Provide the (X, Y) coordinate of the cell's center where the given text is located.  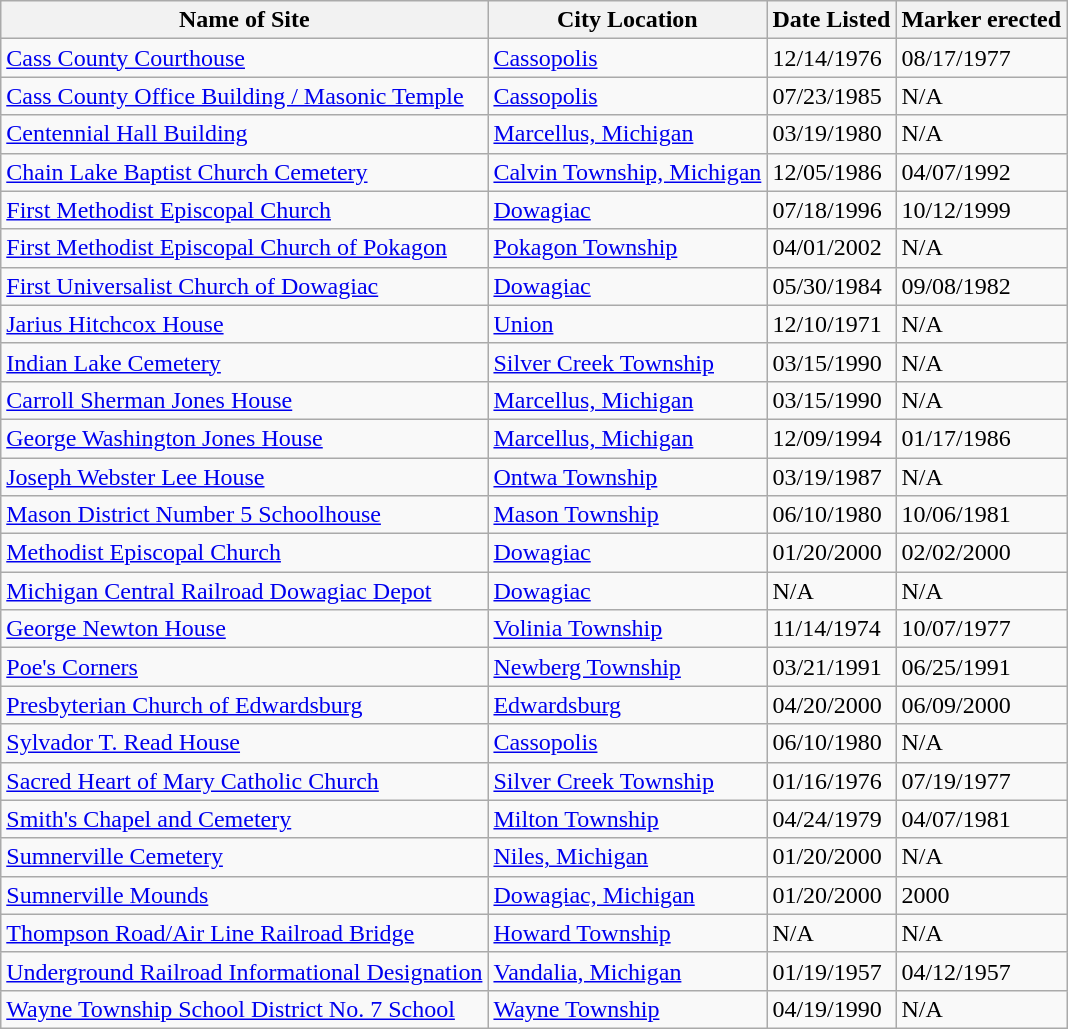
Methodist Episcopal Church (244, 553)
04/01/2002 (832, 248)
01/17/1986 (982, 438)
10/12/1999 (982, 210)
Howard Township (628, 933)
Underground Railroad Informational Designation (244, 971)
Volinia Township (628, 629)
04/12/1957 (982, 971)
First Methodist Episcopal Church (244, 210)
08/17/1977 (982, 58)
04/20/2000 (832, 705)
03/21/1991 (832, 667)
First Methodist Episcopal Church of Pokagon (244, 248)
City Location (628, 20)
Wayne Township School District No. 7 School (244, 1009)
Edwardsburg (628, 705)
Newberg Township (628, 667)
Marker erected (982, 20)
Mason Township (628, 515)
Poe's Corners (244, 667)
Name of Site (244, 20)
07/18/1996 (832, 210)
Joseph Webster Lee House (244, 477)
Cass County Courthouse (244, 58)
10/06/1981 (982, 515)
Sacred Heart of Mary Catholic Church (244, 781)
01/19/1957 (832, 971)
Ontwa Township (628, 477)
12/09/1994 (832, 438)
07/23/1985 (832, 96)
Mason District Number 5 Schoolhouse (244, 515)
George Newton House (244, 629)
06/09/2000 (982, 705)
04/07/1992 (982, 172)
Sylvador T. Read House (244, 743)
Michigan Central Railroad Dowagiac Depot (244, 591)
Union (628, 324)
12/14/1976 (832, 58)
Smith's Chapel and Cemetery (244, 819)
03/19/1987 (832, 477)
Carroll Sherman Jones House (244, 400)
04/24/1979 (832, 819)
George Washington Jones House (244, 438)
Sumnerville Cemetery (244, 857)
Indian Lake Cemetery (244, 362)
Calvin Township, Michigan (628, 172)
02/02/2000 (982, 553)
Cass County Office Building / Masonic Temple (244, 96)
First Universalist Church of Dowagiac (244, 286)
Pokagon Township (628, 248)
Wayne Township (628, 1009)
Milton Township (628, 819)
09/08/1982 (982, 286)
11/14/1974 (832, 629)
Sumnerville Mounds (244, 895)
05/30/1984 (832, 286)
Chain Lake Baptist Church Cemetery (244, 172)
04/07/1981 (982, 819)
12/05/1986 (832, 172)
Dowagiac, Michigan (628, 895)
01/16/1976 (832, 781)
Jarius Hitchcox House (244, 324)
03/19/1980 (832, 134)
Presbyterian Church of Edwardsburg (244, 705)
12/10/1971 (832, 324)
Niles, Michigan (628, 857)
07/19/1977 (982, 781)
2000 (982, 895)
10/07/1977 (982, 629)
Vandalia, Michigan (628, 971)
Date Listed (832, 20)
06/25/1991 (982, 667)
Centennial Hall Building (244, 134)
Thompson Road/Air Line Railroad Bridge (244, 933)
04/19/1990 (832, 1009)
